Identify which cell holds the provided text, then report its [x, y] central coordinate. 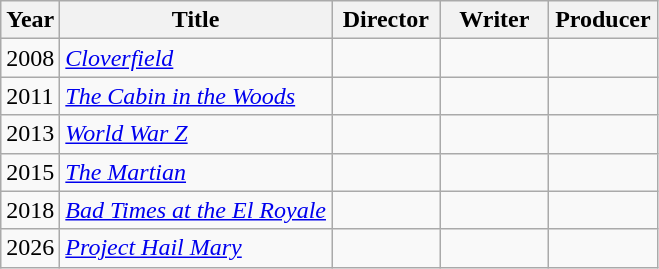
Writer [494, 20]
Director [386, 20]
Bad Times at the El Royale [196, 210]
The Martian [196, 172]
2026 [30, 248]
2011 [30, 96]
2018 [30, 210]
World War Z [196, 134]
The Cabin in the Woods [196, 96]
Cloverfield [196, 58]
Producer [604, 20]
2008 [30, 58]
Year [30, 20]
Project Hail Mary [196, 248]
2015 [30, 172]
2013 [30, 134]
Title [196, 20]
